From the cell containing the given text, extract its center point as (x, y) coordinate. 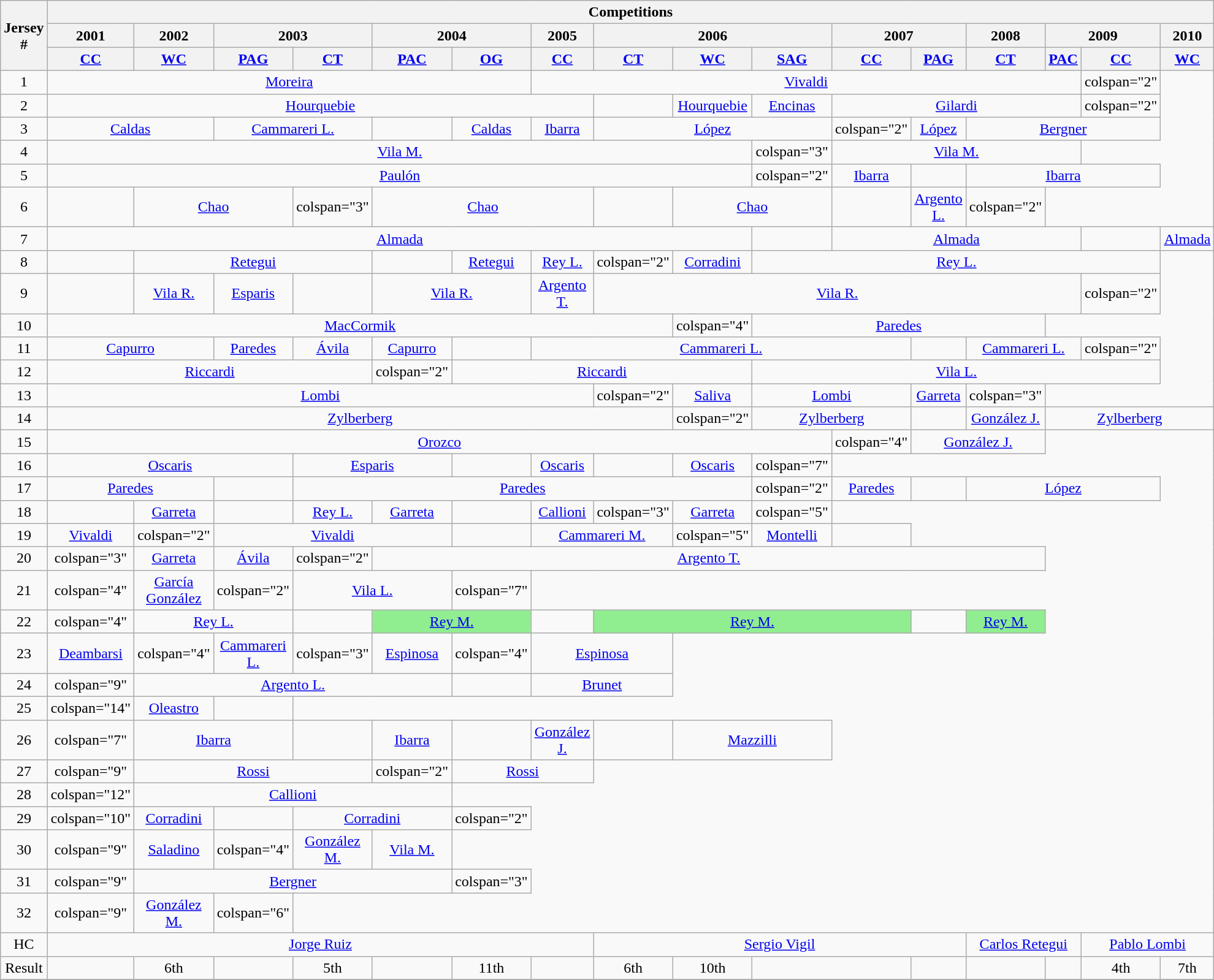
29 (24, 818)
25 (24, 708)
colspan="14" (91, 708)
Brunet (602, 685)
Sergio Vigil (780, 944)
31 (24, 881)
2 (24, 105)
Gilardi (956, 105)
2009 (1103, 36)
Cammareri M. (602, 535)
7th (1187, 968)
9 (24, 293)
HC (24, 944)
Saliva (712, 395)
colspan="10" (91, 818)
4th (1121, 968)
2006 (712, 36)
Orozco (439, 442)
7 (24, 238)
15 (24, 442)
2004 (451, 36)
Result (24, 968)
8 (24, 262)
3 (24, 129)
30 (24, 849)
Deambarsi (91, 653)
Moreira (289, 82)
Saladino (174, 849)
García González (174, 590)
16 (24, 465)
13 (24, 395)
colspan="12" (91, 795)
Encinas (792, 105)
14 (24, 419)
12 (24, 372)
2003 (293, 36)
28 (24, 795)
MacCormik (360, 325)
19 (24, 535)
27 (24, 772)
Pablo Lombi (1148, 944)
32 (24, 913)
Mazzilli (752, 739)
Paulón (400, 175)
11 (24, 349)
Competitions (630, 12)
OG (492, 59)
2007 (899, 36)
2008 (1006, 36)
SAG (792, 59)
5th (333, 968)
colspan="6" (253, 913)
Montelli (792, 535)
Carlos Retegui (1023, 944)
Jorge Ruiz (320, 944)
2005 (562, 36)
2010 (1187, 36)
21 (24, 590)
17 (24, 488)
23 (24, 653)
4 (24, 152)
20 (24, 558)
Jersey # (24, 36)
11th (492, 968)
18 (24, 512)
6 (24, 207)
22 (24, 621)
2002 (174, 36)
2001 (91, 36)
Oleastro (174, 708)
10th (712, 968)
26 (24, 739)
5 (24, 175)
1 (24, 82)
10 (24, 325)
24 (24, 685)
